Determine the (x, y) coordinate at the center of the cell enclosing the given text.  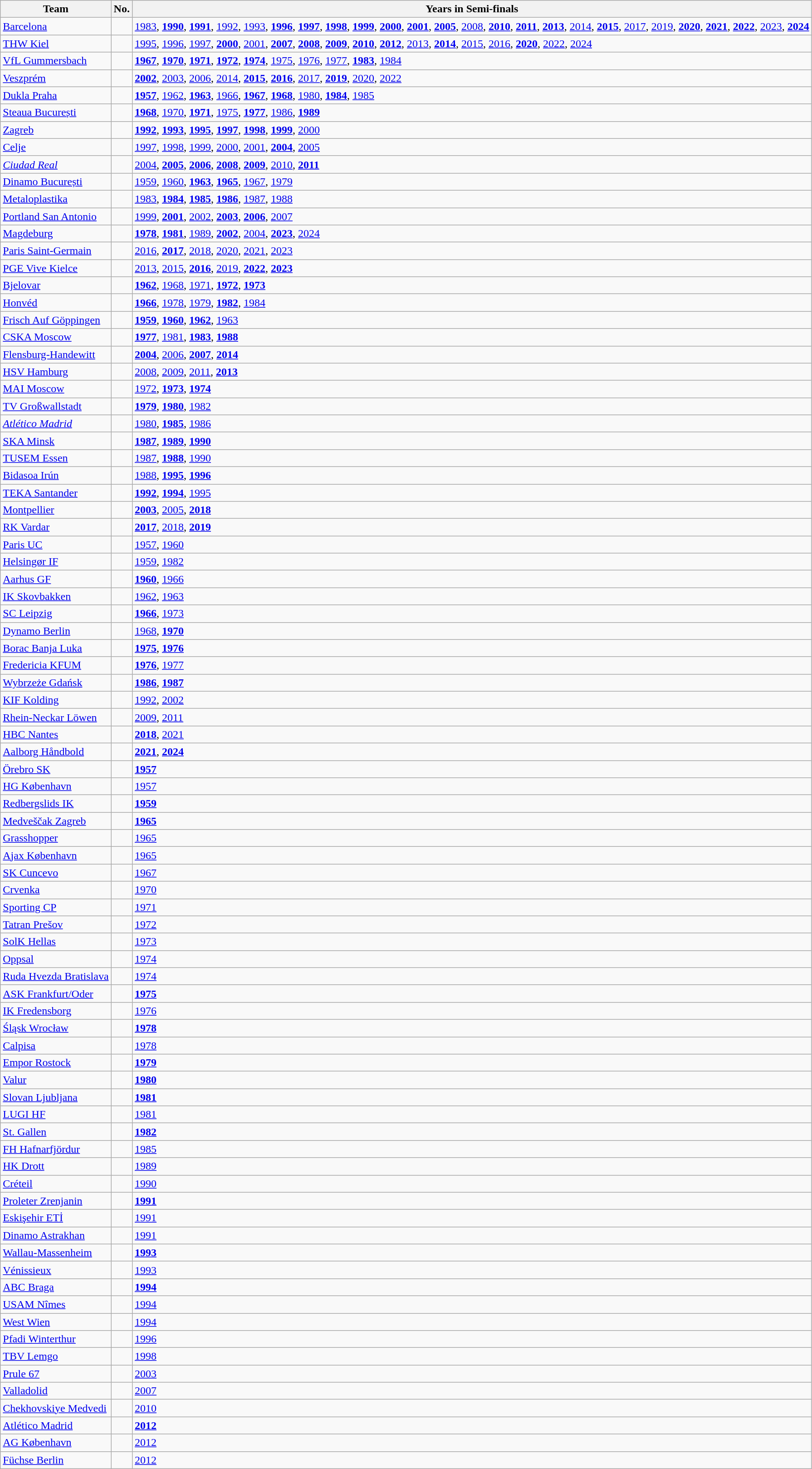
Wybrzeże Gdańsk (56, 683)
2004, 2005, 2006, 2008, 2009, 2010, 2011 (472, 164)
1967 (472, 873)
Paris Saint-Germain (56, 251)
1992, 1994, 1995 (472, 492)
2002, 2003, 2006, 2014, 2015, 2016, 2017, 2019, 2020, 2022 (472, 78)
Dinamo Astrakhan (56, 1235)
1979 (472, 1063)
Paris UC (56, 545)
IK Fredensborg (56, 1011)
1979, 1980, 1982 (472, 406)
1959, 1982 (472, 562)
1962, 1968, 1971, 1972, 1973 (472, 285)
Tatran Prešov (56, 924)
1975, 1976 (472, 648)
Śląsk Wrocław (56, 1028)
Eskişehir ETİ (56, 1218)
VfL Gummersbach (56, 61)
Borac Banja Luka (56, 648)
2013, 2015, 2016, 2019, 2022, 2023 (472, 268)
TBV Lemgo (56, 1356)
Fredericia KFUM (56, 665)
1967, 1970, 1971, 1972, 1974, 1975, 1976, 1977, 1983, 1984 (472, 61)
Dynamo Berlin (56, 631)
1975 (472, 993)
Flensburg-Handewitt (56, 354)
1998 (472, 1356)
Veszprém (56, 78)
LUGI HF (56, 1115)
Oppsal (56, 959)
St. Gallen (56, 1132)
2017, 2018, 2019 (472, 527)
2009, 2011 (472, 717)
Honvéd (56, 303)
1986, 1987 (472, 683)
CSKA Moscow (56, 337)
ASK Frankfurt/Oder (56, 993)
1960, 1966 (472, 579)
Calpisa (56, 1045)
1966, 1978, 1979, 1982, 1984 (472, 303)
Team (56, 9)
1992, 2002 (472, 700)
1977, 1981, 1983, 1988 (472, 337)
Sporting CP (56, 907)
Celje (56, 147)
Grasshopper (56, 838)
Vénissieux (56, 1270)
Barcelona (56, 26)
Frisch Auf Göppingen (56, 320)
No. (122, 9)
AG København (56, 1443)
1959, 1960, 1962, 1963 (472, 320)
2016, 2017, 2018, 2020, 2021, 2023 (472, 251)
SolK Hellas (56, 942)
1990 (472, 1184)
2007 (472, 1391)
SKA Minsk (56, 441)
Medveščak Zagreb (56, 821)
Aalborg Håndbold (56, 752)
Years in Semi-finals (472, 9)
Metaloplastika (56, 199)
Portland San Antonio (56, 216)
1971 (472, 907)
1973 (472, 942)
Dukla Praha (56, 95)
RK Vardar (56, 527)
1962, 1963 (472, 596)
Slovan Ljubljana (56, 1097)
MAI Moscow (56, 389)
1982 (472, 1132)
Montpellier (56, 510)
SC Leipzig (56, 614)
1972 (472, 924)
1968, 1970, 1971, 1975, 1977, 1986, 1989 (472, 113)
1978, 1981, 1989, 2002, 2004, 2023, 2024 (472, 234)
2008, 2009, 2011, 2013 (472, 372)
ABC Braga (56, 1287)
Ajax København (56, 855)
Wallau-Massenheim (56, 1253)
1987, 1989, 1990 (472, 441)
TEKA Santander (56, 492)
Dinamo București (56, 182)
West Wien (56, 1322)
1959 (472, 804)
PGE Vive Kielce (56, 268)
1989 (472, 1166)
IK Skovbakken (56, 596)
Ciudad Real (56, 164)
USAM Nîmes (56, 1304)
KIF Kolding (56, 700)
2021, 2024 (472, 752)
TUSEM Essen (56, 458)
HK Drott (56, 1166)
Proleter Zrenjanin (56, 1201)
Steaua București (56, 113)
1957, 1962, 1963, 1966, 1967, 1968, 1980, 1984, 1985 (472, 95)
Ruda Hvezda Bratislava (56, 976)
1980, 1985, 1986 (472, 423)
Aarhus GF (56, 579)
HSV Hamburg (56, 372)
Valur (56, 1080)
1997, 1998, 1999, 2000, 2001, 2004, 2005 (472, 147)
1980 (472, 1080)
1992, 1993, 1995, 1997, 1998, 1999, 2000 (472, 130)
HBC Nantes (56, 734)
Füchse Berlin (56, 1460)
1972, 1973, 1974 (472, 389)
Crvenka (56, 890)
1970 (472, 890)
1983, 1990, 1991, 1992, 1993, 1996, 1997, 1998, 1999, 2000, 2001, 2005, 2008, 2010, 2011, 2013, 2014, 2015, 2017, 2019, 2020, 2021, 2022, 2023, 2024 (472, 26)
Prule 67 (56, 1374)
2018, 2021 (472, 734)
1976 (472, 1011)
Bidasoa Irún (56, 475)
THW Kiel (56, 44)
1999, 2001, 2002, 2003, 2006, 2007 (472, 216)
2003 (472, 1374)
Redbergslids IK (56, 804)
Valladolid (56, 1391)
1983, 1984, 1985, 1986, 1987, 1988 (472, 199)
1968, 1970 (472, 631)
Chekhovskiye Medvedi (56, 1408)
1985 (472, 1149)
TV Großwallstadt (56, 406)
Zagreb (56, 130)
Örebro SK (56, 769)
SK Cuncevo (56, 873)
2010 (472, 1408)
FH Hafnarfjördur (56, 1149)
Pfadi Winterthur (56, 1339)
1996 (472, 1339)
Rhein-Neckar Löwen (56, 717)
1988, 1995, 1996 (472, 475)
2004, 2006, 2007, 2014 (472, 354)
1995, 1996, 1997, 2000, 2001, 2007, 2008, 2009, 2010, 2012, 2013, 2014, 2015, 2016, 2020, 2022, 2024 (472, 44)
1957, 1960 (472, 545)
2003, 2005, 2018 (472, 510)
Helsingør IF (56, 562)
HG København (56, 786)
1976, 1977 (472, 665)
Bjelovar (56, 285)
Magdeburg (56, 234)
1959, 1960, 1963, 1965, 1967, 1979 (472, 182)
1987, 1988, 1990 (472, 458)
Empor Rostock (56, 1063)
1966, 1973 (472, 614)
Créteil (56, 1184)
